Extract the [x, y] coordinate from the center of the cell holding the provided text.  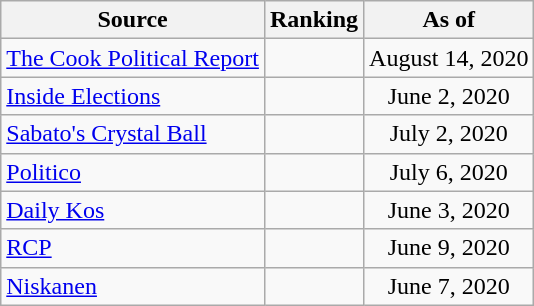
Sabato's Crystal Ball [133, 134]
June 9, 2020 [449, 248]
As of [449, 20]
Ranking [314, 20]
Source [133, 20]
August 14, 2020 [449, 58]
June 3, 2020 [449, 210]
Daily Kos [133, 210]
June 2, 2020 [449, 96]
July 6, 2020 [449, 172]
Politico [133, 172]
Niskanen [133, 286]
June 7, 2020 [449, 286]
RCP [133, 248]
Inside Elections [133, 96]
July 2, 2020 [449, 134]
The Cook Political Report [133, 58]
